Find where the given text appears and provide that cell's center as [x, y] coordinate. 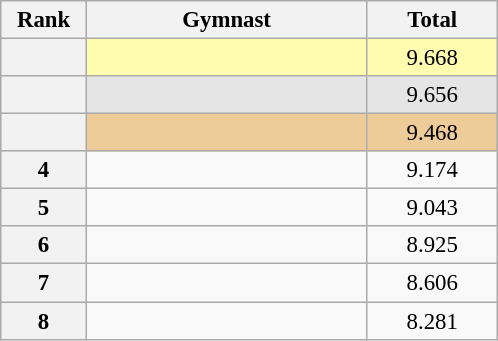
8 [44, 321]
Gymnast [226, 20]
9.468 [432, 133]
7 [44, 283]
8.925 [432, 245]
8.281 [432, 321]
Rank [44, 20]
9.668 [432, 58]
9.043 [432, 208]
4 [44, 170]
9.174 [432, 170]
8.606 [432, 283]
6 [44, 245]
5 [44, 208]
9.656 [432, 95]
Total [432, 20]
